Locate the cell with the specified text and output its [x, y] center coordinate. 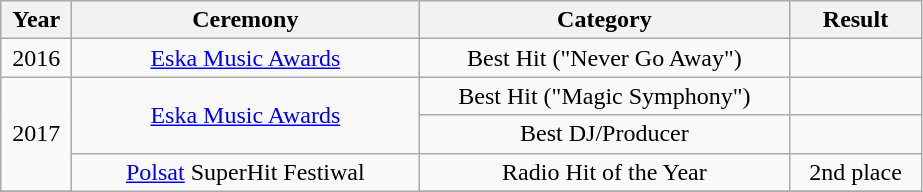
Year [36, 20]
Best DJ/Producer [604, 134]
2nd place [856, 172]
Radio Hit of the Year [604, 172]
Ceremony [246, 20]
Category [604, 20]
Polsat SuperHit Festiwal [246, 172]
Best Hit ("Magic Symphony") [604, 96]
Best Hit ("Never Go Away") [604, 58]
Result [856, 20]
2017 [36, 134]
2016 [36, 58]
